Return (X, Y) of the center of cell containing provided text 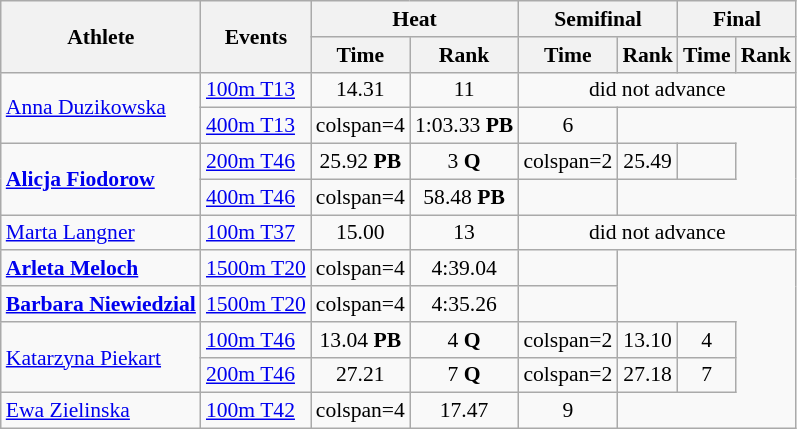
14.31 (360, 90)
1:03.33 PB (464, 126)
Final (737, 19)
15.00 (360, 233)
Katarzyna Piekart (101, 358)
3 Q (464, 162)
25.92 PB (360, 162)
400m T46 (256, 197)
Marta Langner (101, 233)
27.21 (360, 375)
400m T13 (256, 126)
4 (707, 340)
4 Q (464, 340)
7 (707, 375)
11 (464, 90)
Semifinal (598, 19)
6 (568, 126)
13.10 (648, 340)
100m T37 (256, 233)
9 (568, 411)
27.18 (648, 375)
Anna Duzikowska (101, 108)
Barbara Niewiedzial (101, 304)
Heat (415, 19)
4:39.04 (464, 269)
Arleta Meloch (101, 269)
17.47 (464, 411)
4:35.26 (464, 304)
Alicja Fiodorow (101, 180)
13 (464, 233)
25.49 (648, 162)
58.48 PB (464, 197)
Ewa Zielinska (101, 411)
13.04 PB (360, 340)
100m T42 (256, 411)
100m T13 (256, 90)
Events (256, 36)
100m T46 (256, 340)
7 Q (464, 375)
Athlete (101, 36)
